For the text-containing cell, return its midpoint in (x, y) coordinate format. 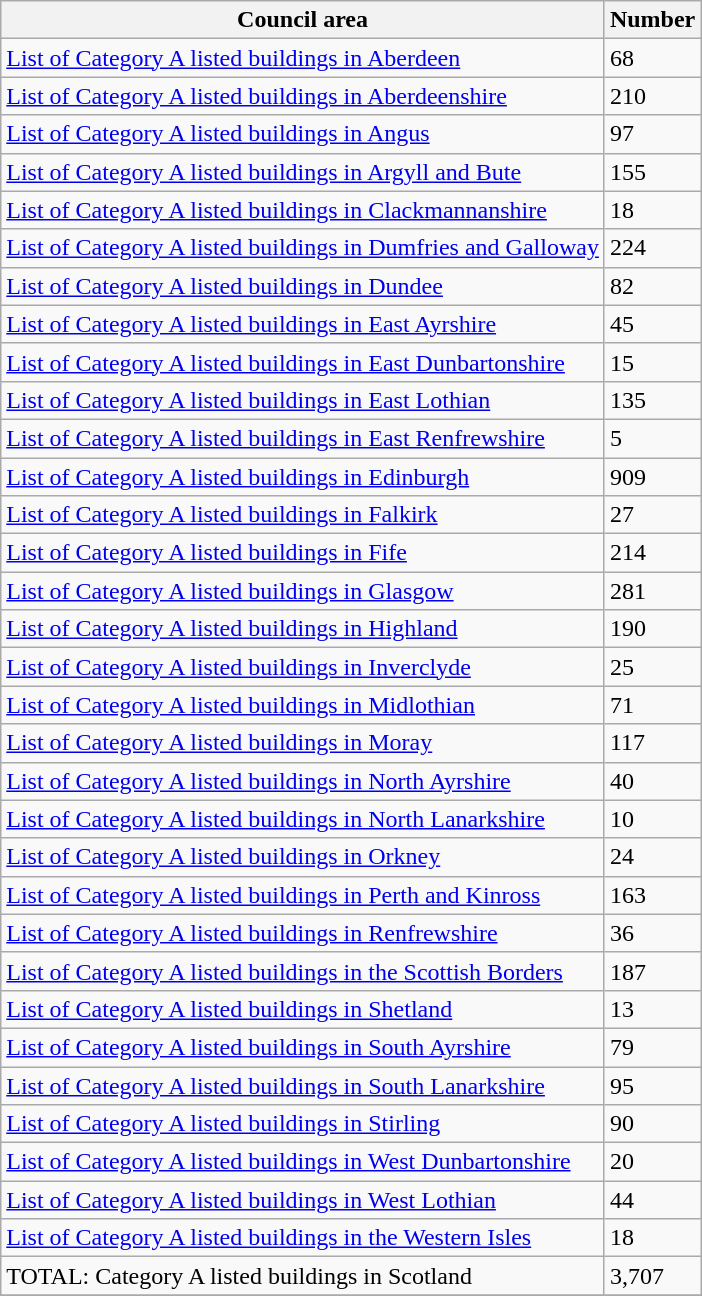
90 (652, 1124)
281 (652, 591)
45 (652, 324)
List of Category A listed buildings in Moray (303, 743)
27 (652, 515)
187 (652, 971)
97 (652, 134)
List of Category A listed buildings in Aberdeenshire (303, 96)
List of Category A listed buildings in Dumfries and Galloway (303, 248)
List of Category A listed buildings in Shetland (303, 1009)
10 (652, 819)
210 (652, 96)
135 (652, 400)
68 (652, 58)
95 (652, 1085)
List of Category A listed buildings in Fife (303, 553)
117 (652, 743)
List of Category A listed buildings in Argyll and Bute (303, 172)
List of Category A listed buildings in East Lothian (303, 400)
List of Category A listed buildings in Glasgow (303, 591)
71 (652, 705)
190 (652, 629)
List of Category A listed buildings in West Dunbartonshire (303, 1162)
List of Category A listed buildings in Angus (303, 134)
List of Category A listed buildings in North Lanarkshire (303, 819)
List of Category A listed buildings in South Ayrshire (303, 1047)
List of Category A listed buildings in Renfrewshire (303, 933)
List of Category A listed buildings in Highland (303, 629)
List of Category A listed buildings in Inverclyde (303, 667)
List of Category A listed buildings in Dundee (303, 286)
List of Category A listed buildings in South Lanarkshire (303, 1085)
List of Category A listed buildings in Orkney (303, 857)
List of Category A listed buildings in East Renfrewshire (303, 438)
Council area (303, 20)
List of Category A listed buildings in Aberdeen (303, 58)
25 (652, 667)
List of Category A listed buildings in Midlothian (303, 705)
909 (652, 477)
List of Category A listed buildings in Perth and Kinross (303, 895)
List of Category A listed buildings in Stirling (303, 1124)
List of Category A listed buildings in the Scottish Borders (303, 971)
Number (652, 20)
15 (652, 362)
24 (652, 857)
List of Category A listed buildings in Falkirk (303, 515)
36 (652, 933)
3,707 (652, 1276)
List of Category A listed buildings in Clackmannanshire (303, 210)
79 (652, 1047)
List of Category A listed buildings in North Ayrshire (303, 781)
163 (652, 895)
155 (652, 172)
44 (652, 1200)
TOTAL: Category A listed buildings in Scotland (303, 1276)
224 (652, 248)
List of Category A listed buildings in East Ayrshire (303, 324)
82 (652, 286)
List of Category A listed buildings in East Dunbartonshire (303, 362)
List of Category A listed buildings in the Western Isles (303, 1238)
5 (652, 438)
List of Category A listed buildings in West Lothian (303, 1200)
40 (652, 781)
20 (652, 1162)
214 (652, 553)
List of Category A listed buildings in Edinburgh (303, 477)
13 (652, 1009)
